Search for the cell housing the specified text and yield its [X, Y] center coordinate. 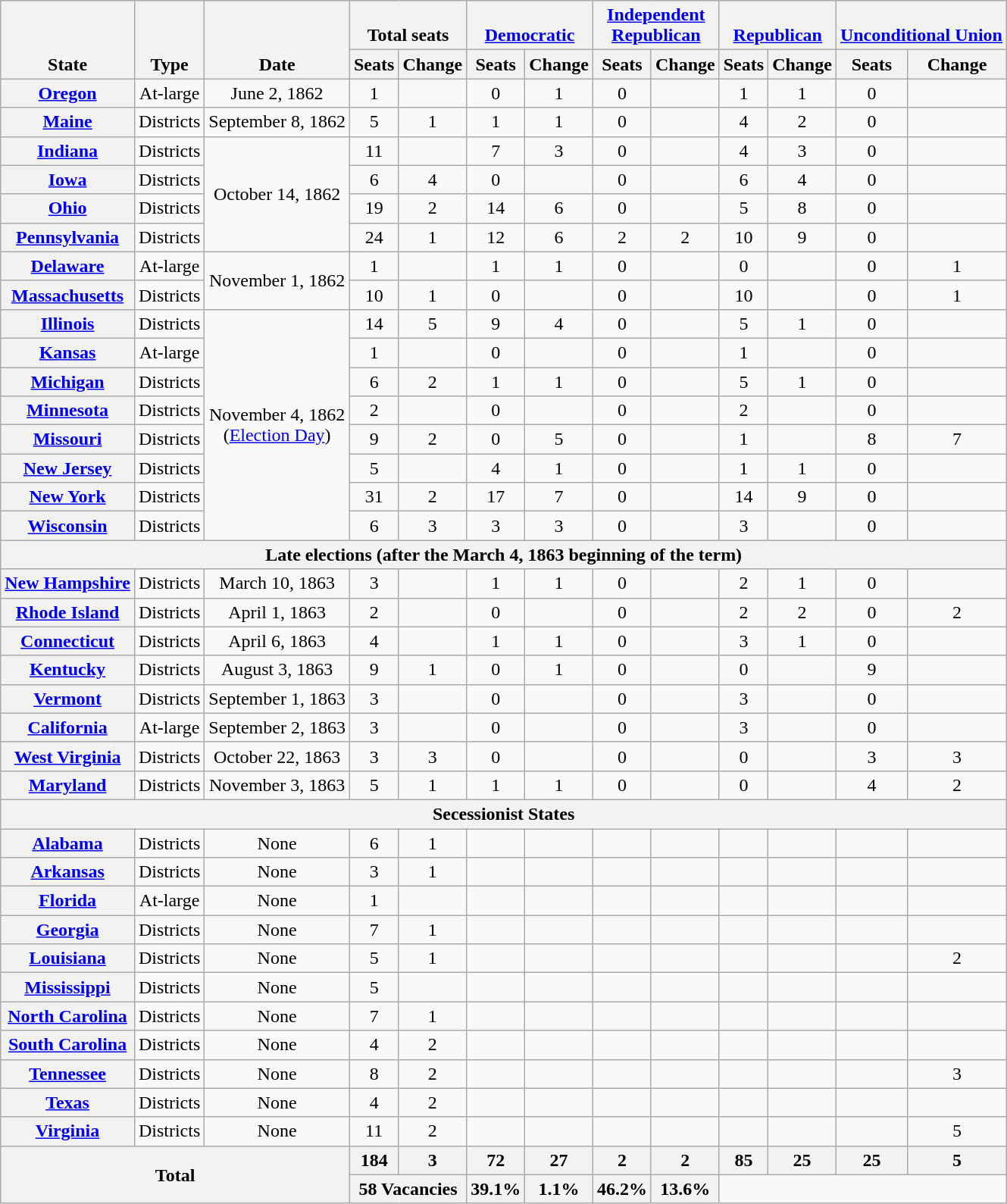
Total seats [408, 26]
Type [169, 39]
September 2, 1863 [277, 727]
39.1% [496, 1189]
IndependentRepublican [656, 26]
Date [277, 39]
85 [743, 1160]
Rhode Island [68, 612]
Unconditional Union [921, 26]
November 1, 1862 [277, 280]
Oregon [68, 93]
Minnesota [68, 411]
Ohio [68, 208]
12 [496, 237]
27 [559, 1160]
Indiana [68, 151]
California [68, 727]
Arkansas [68, 872]
Total [176, 1174]
Missouri [68, 439]
Iowa [68, 180]
New Hampshire [68, 583]
Georgia [68, 930]
Connecticut [68, 641]
April 6, 1863 [277, 641]
Democratic [530, 26]
24 [374, 237]
November 4, 1862(Election Day) [277, 424]
19 [374, 208]
Maryland [68, 785]
72 [496, 1160]
Pennsylvania [68, 237]
October 22, 1863 [277, 756]
November 3, 1863 [277, 785]
New Jersey [68, 468]
West Virginia [68, 756]
September 1, 1863 [277, 699]
Massachusetts [68, 295]
1.1% [559, 1189]
September 8, 1862 [277, 122]
Texas [68, 1102]
Secessionist States [504, 814]
Late elections (after the March 4, 1863 beginning of the term) [504, 555]
South Carolina [68, 1045]
April 1, 1863 [277, 612]
Mississippi [68, 987]
Louisiana [68, 959]
Illinois [68, 324]
March 10, 1863 [277, 583]
State [68, 39]
184 [374, 1160]
Maine [68, 122]
October 14, 1862 [277, 194]
Kansas [68, 352]
Virginia [68, 1131]
June 2, 1862 [277, 93]
17 [496, 497]
Florida [68, 901]
August 3, 1863 [277, 670]
Michigan [68, 381]
13.6% [685, 1189]
Tennessee [68, 1074]
Delaware [68, 266]
Kentucky [68, 670]
Republican [777, 26]
31 [374, 497]
Vermont [68, 699]
North Carolina [68, 1016]
Wisconsin [68, 526]
New York [68, 497]
58 Vacancies [408, 1189]
Alabama [68, 843]
46.2% [621, 1189]
